Search for the cell housing the specified text and yield its (X, Y) center coordinate. 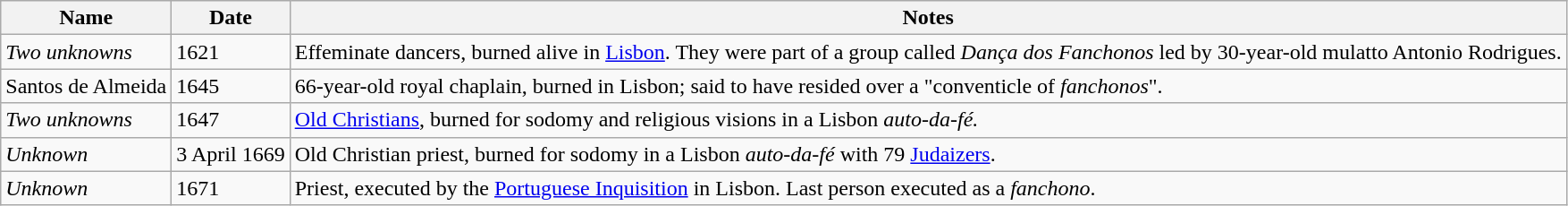
66-year-old royal chaplain, burned in Lisbon; said to have resided over a "conventicle of fanchonos". (928, 86)
3 April 1669 (231, 154)
1671 (231, 188)
Old Christians, burned for sodomy and religious visions in a Lisbon auto-da-fé. (928, 120)
Effeminate dancers, burned alive in Lisbon. They were part of a group called Dança dos Fanchonos led by 30-year-old mulatto Antonio Rodrigues. (928, 52)
Priest, executed by the Portuguese Inquisition in Lisbon. Last person executed as a fanchono. (928, 188)
Name (86, 18)
1645 (231, 86)
Old Christian priest, burned for sodomy in a Lisbon auto-da-fé with 79 Judaizers. (928, 154)
Date (231, 18)
1621 (231, 52)
Notes (928, 18)
Santos de Almeida (86, 86)
1647 (231, 120)
